Detect which cell encompasses the target text, then output its (X, Y) center coordinate. 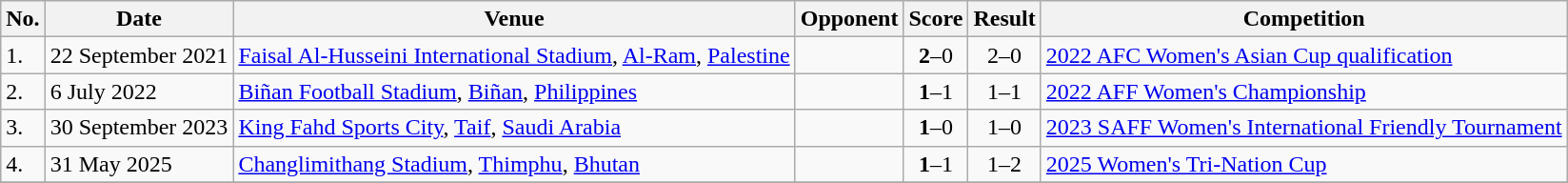
2022 AFC Women's Asian Cup qualification (1304, 55)
6 July 2022 (139, 91)
Competition (1304, 19)
No. (23, 19)
3. (23, 128)
1–2 (1004, 164)
2. (23, 91)
King Fahd Sports City, Taif, Saudi Arabia (514, 128)
22 September 2021 (139, 55)
2023 SAFF Women's International Friendly Tournament (1304, 128)
Biñan Football Stadium, Biñan, Philippines (514, 91)
1. (23, 55)
Changlimithang Stadium, Thimphu, Bhutan (514, 164)
Result (1004, 19)
Venue (514, 19)
31 May 2025 (139, 164)
Date (139, 19)
Faisal Al-Husseini International Stadium, Al-Ram, Palestine (514, 55)
Opponent (849, 19)
4. (23, 164)
Score (936, 19)
2022 AFF Women's Championship (1304, 91)
30 September 2023 (139, 128)
2025 Women's Tri-Nation Cup (1304, 164)
